Extract the [x, y] coordinate from the center of the cell holding the provided text.  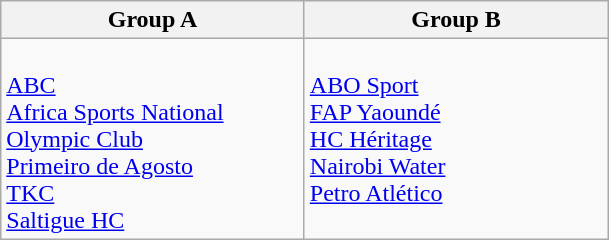
ABC Africa Sports National Olympic Club Primeiro de Agosto TKC Saltigue HC [153, 139]
ABO Sport FAP Yaoundé HC Héritage Nairobi Water Petro Atlético [456, 139]
Group B [456, 20]
Group A [153, 20]
